Extract the [x, y] coordinate from the center of the cell holding the provided text.  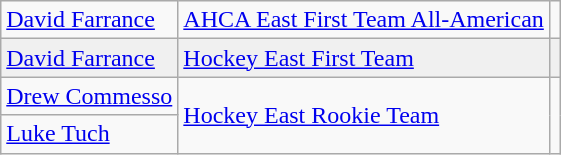
Hockey East Rookie Team [364, 115]
AHCA East First Team All-American [364, 20]
Luke Tuch [90, 134]
Hockey East First Team [364, 58]
Drew Commesso [90, 96]
